Extract the [x, y] coordinate from the center of the cell holding the provided text.  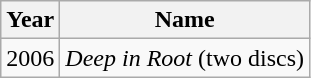
2006 [30, 58]
Name [185, 20]
Deep in Root (two discs) [185, 58]
Year [30, 20]
